Output the [X, Y] coordinate of the center of the cell containing the given text.  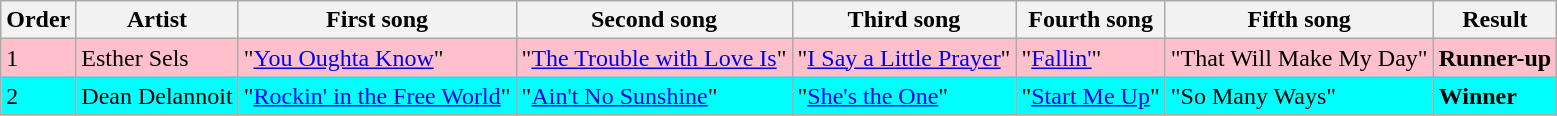
Winner [1495, 96]
Esther Sels [157, 58]
Order [38, 20]
"Rockin' in the Free World" [377, 96]
Runner-up [1495, 58]
Artist [157, 20]
First song [377, 20]
"She's the One" [904, 96]
"Ain't No Sunshine" [654, 96]
Fourth song [1090, 20]
Result [1495, 20]
Third song [904, 20]
"The Trouble with Love Is" [654, 58]
2 [38, 96]
Second song [654, 20]
Dean Delannoit [157, 96]
"Start Me Up" [1090, 96]
"Fallin'" [1090, 58]
"You Oughta Know" [377, 58]
1 [38, 58]
"That Will Make My Day" [1299, 58]
"So Many Ways" [1299, 96]
Fifth song [1299, 20]
"I Say a Little Prayer" [904, 58]
